Find where the given text appears and provide that cell's center as [x, y] coordinate. 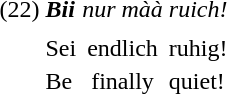
endlich [123, 48]
Sei [61, 48]
